For the text-containing cell, return its midpoint in (X, Y) coordinate format. 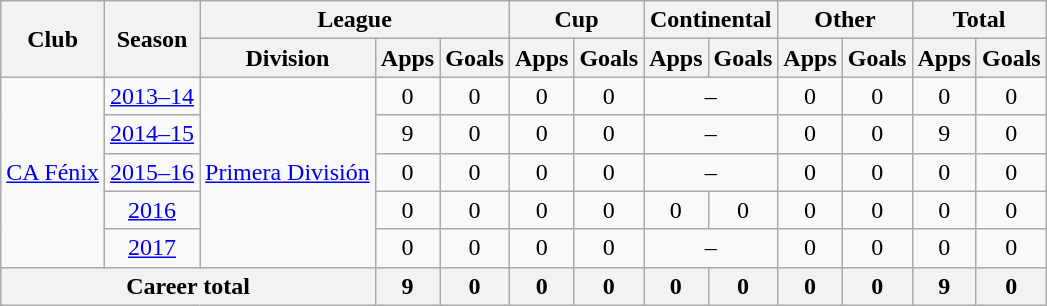
Other (845, 20)
2015–16 (152, 172)
Season (152, 39)
2013–14 (152, 96)
Continental (711, 20)
League (355, 20)
2017 (152, 248)
Total (979, 20)
CA Fénix (53, 172)
Division (288, 58)
Career total (188, 286)
Cup (576, 20)
Club (53, 39)
2014–15 (152, 134)
Primera División (288, 172)
2016 (152, 210)
